Determine the (x, y) coordinate at the center of the cell enclosing the given text.  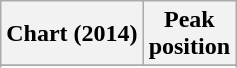
Peak position (189, 34)
Chart (2014) (72, 34)
